Find where the given text appears and provide that cell's center as (X, Y) coordinate. 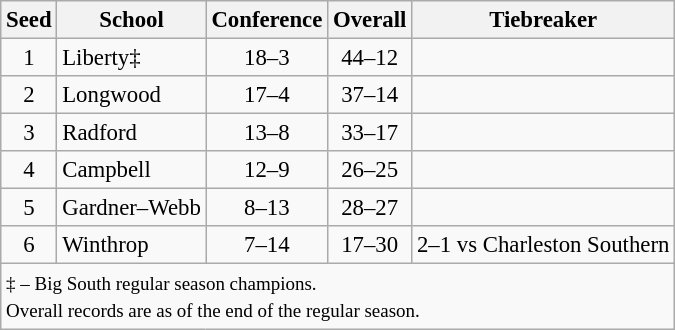
5 (29, 208)
Radford (132, 133)
‡ – Big South regular season champions.Overall records are as of the end of the regular season. (338, 296)
Campbell (132, 170)
33–17 (370, 133)
28–27 (370, 208)
Overall (370, 20)
3 (29, 133)
44–12 (370, 58)
6 (29, 245)
12–9 (267, 170)
Winthrop (132, 245)
17–30 (370, 245)
School (132, 20)
17–4 (267, 95)
Conference (267, 20)
18–3 (267, 58)
Liberty‡ (132, 58)
37–14 (370, 95)
1 (29, 58)
8–13 (267, 208)
Tiebreaker (544, 20)
2–1 vs Charleston Southern (544, 245)
26–25 (370, 170)
Seed (29, 20)
4 (29, 170)
2 (29, 95)
13–8 (267, 133)
Gardner–Webb (132, 208)
7–14 (267, 245)
Longwood (132, 95)
